Capture the cell that displays the provided text and extract its (x, y) central coordinate. 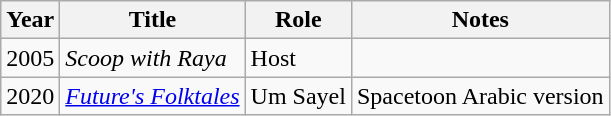
Title (152, 20)
Scoop with Raya (152, 58)
2005 (30, 58)
Year (30, 20)
Host (298, 58)
2020 (30, 96)
Role (298, 20)
Future's Folktales (152, 96)
Um Sayel (298, 96)
Spacetoon Arabic version (480, 96)
Notes (480, 20)
